Identify which cell holds the provided text, then report its (x, y) central coordinate. 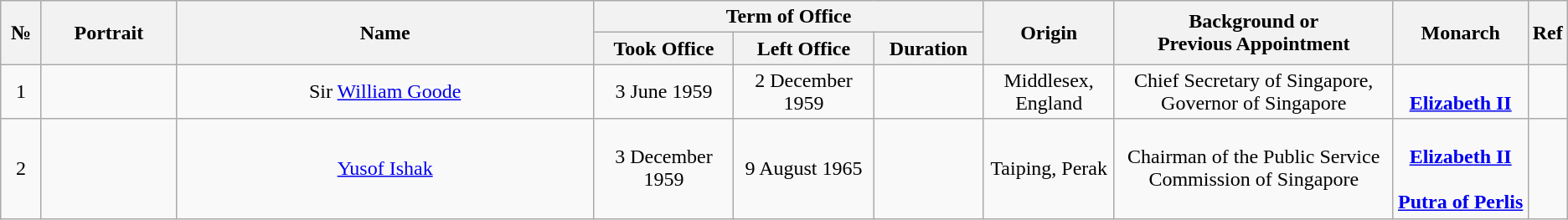
Chief Secretary of Singapore, Governor of Singapore (1253, 92)
Took Office (663, 49)
Term of Office (789, 17)
Monarch (1461, 33)
Portrait (109, 33)
№ (22, 33)
Chairman of the Public Service Commission of Singapore (1253, 169)
Background orPrevious Appointment (1253, 33)
Middlesex, England (1049, 92)
9 August 1965 (804, 169)
Yusof Ishak (385, 169)
3 December 1959 (663, 169)
1 (22, 92)
2 (22, 169)
Elizabeth II (1461, 92)
Origin (1049, 33)
Sir William Goode (385, 92)
Duration (928, 49)
Name (385, 33)
Left Office (804, 49)
Taiping, Perak (1049, 169)
Ref (1548, 33)
2 December 1959 (804, 92)
Elizabeth II Putra of Perlis (1461, 169)
3 June 1959 (663, 92)
